From the cell containing the given text, extract its center point as (X, Y) coordinate. 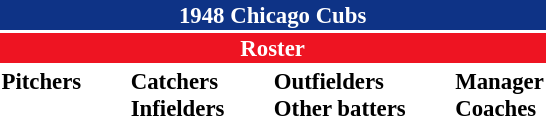
1948 Chicago Cubs (272, 15)
Roster (272, 48)
